Extract the [X, Y] coordinate from the center of the cell holding the provided text.  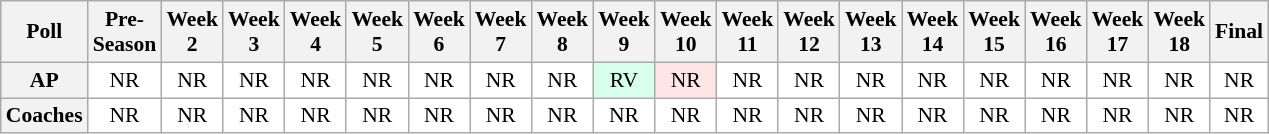
Week10 [686, 32]
Week7 [501, 32]
Week16 [1056, 32]
RV [624, 80]
Week3 [254, 32]
Week2 [192, 32]
Week13 [871, 32]
Week11 [748, 32]
Pre-Season [125, 32]
Week14 [933, 32]
Week18 [1179, 32]
Week8 [562, 32]
Week6 [439, 32]
Poll [44, 32]
Week15 [994, 32]
Week4 [316, 32]
Week12 [809, 32]
Week17 [1118, 32]
Week5 [377, 32]
Coaches [44, 116]
Final [1239, 32]
Week9 [624, 32]
AP [44, 80]
